Capture the cell that displays the provided text and extract its (X, Y) central coordinate. 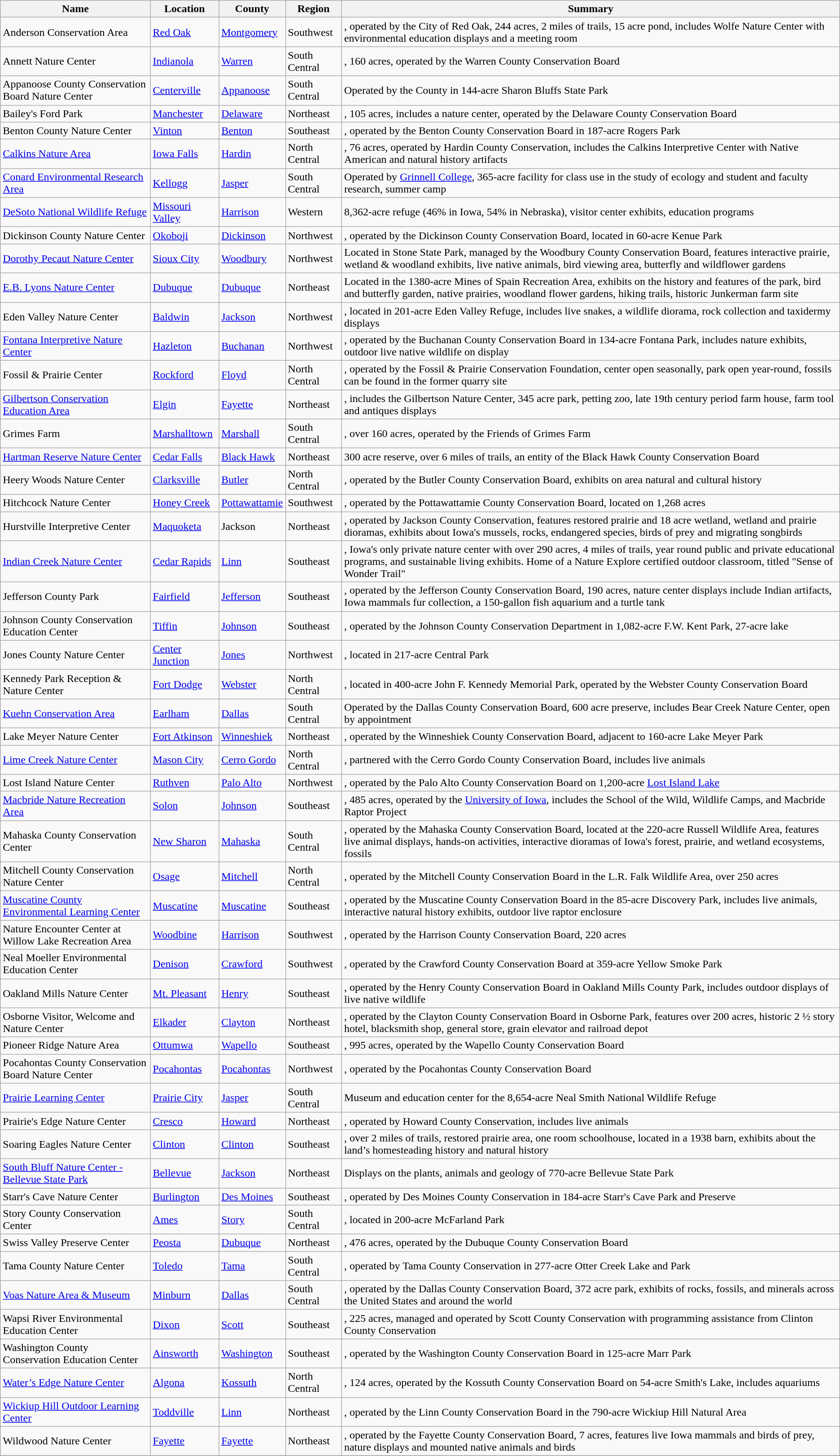
Museum and education center for the 8,654-acre Neal Smith National Wildlife Refuge (591, 1097)
Manchester (185, 114)
Butler (252, 480)
Rockford (185, 375)
Iowa Falls (185, 153)
Osage (185, 877)
, operated by the Palo Alto County Conservation Board on 1,200-acre Lost Island Lake (591, 783)
Wapello (252, 1045)
Centerville (185, 91)
, located in 200-acre McFarland Park (591, 1220)
Okoboji (185, 235)
Fort Atkinson (185, 736)
Jones County Nature Center (75, 655)
Ainsworth (185, 1353)
Calkins Nature Area (75, 153)
Lime Creek Nature Center (75, 759)
, located in 201-acre Eden Valley Refuge, includes live snakes, a wildlife diorama, rock collection and taxidermy displays (591, 317)
Elgin (185, 405)
Region (313, 9)
Black Hawk (252, 457)
Osborne Visitor, Welcome and Nature Center (75, 1022)
Woodbury (252, 258)
Wickiup Hill Outdoor Learning Center (75, 1412)
Kennedy Park Reception & Nature Center (75, 684)
Howard (252, 1121)
Ottumwa (185, 1045)
Algona (185, 1383)
Indian Creek Nature Center (75, 561)
Annett Nature Center (75, 61)
Denison (185, 964)
Tama County Nature Center (75, 1266)
Displays on the plants, animals and geology of 770-acre Bellevue State Park (591, 1173)
Name (75, 9)
Mitchell County Conservation Nature Center (75, 877)
300 acre reserve, over 6 miles of trails, an entity of the Black Hawk County Conservation Board (591, 457)
Dickinson County Nature Center (75, 235)
Toledo (185, 1266)
Washington County Conservation Education Center (75, 1353)
County (252, 9)
, operated by Tama County Conservation in 277-acre Otter Creek Lake and Park (591, 1266)
, located in 400-acre John F. Kennedy Memorial Park, operated by the Webster County Conservation Board (591, 684)
, operated by the Harrison County Conservation Board, 220 acres (591, 935)
Anderson Conservation Area (75, 32)
Prairie Learning Center (75, 1097)
Appanoose County Conservation Board Nature Center (75, 91)
Prairie City (185, 1097)
Story County Conservation Center (75, 1220)
Vinton (185, 131)
Kuehn Conservation Area (75, 713)
South Bluff Nature Center - Bellevue State Park (75, 1173)
, operated by the Buchanan County Conservation Board in 134-acre Fontana Park, includes nature exhibits, outdoor live native wildlife on display (591, 346)
Montgomery (252, 32)
Elkader (185, 1022)
, operated by the Johnson County Conservation Department in 1,082-acre F.W. Kent Park, 27-acre lake (591, 625)
Cedar Rapids (185, 561)
Dickinson (252, 235)
Hartman Reserve Nature Center (75, 457)
Benton County Nature Center (75, 131)
, located in 217-acre Central Park (591, 655)
, 995 acres, operated by the Wapello County Conservation Board (591, 1045)
Gilbertson Conservation Education Area (75, 405)
Kossuth (252, 1383)
Western (313, 212)
Cedar Falls (185, 457)
, operated by the Dickinson County Conservation Board, located in 60-acre Kenue Park (591, 235)
, operated by the Pottawattamie County Conservation Board, located on 1,268 acres (591, 503)
, includes the Gilbertson Nature Center, 345 acre park, petting zoo, late 19th century period farm house, farm tool and antiques displays (591, 405)
Hazleton (185, 346)
Minburn (185, 1295)
Fontana Interpretive Nature Center (75, 346)
Pocahontas County Conservation Board Nature Center (75, 1069)
Center Junction (185, 655)
, operated by the Crawford County Conservation Board at 359-acre Yellow Smoke Park (591, 964)
Woodbine (185, 935)
Floyd (252, 375)
Prairie's Edge Nature Center (75, 1121)
Winneshiek (252, 736)
Operated by Grinnell College, 365-acre facility for class use in the study of ecology and student and faculty research, summer camp (591, 183)
, 476 acres, operated by the Dubuque County Conservation Board (591, 1243)
Fort Dodge (185, 684)
Lost Island Nature Center (75, 783)
Jefferson County Park (75, 597)
Scott (252, 1325)
Missouri Valley (185, 212)
, operated by the Butler County Conservation Board, exhibits on area natural and cultural history (591, 480)
, operated by the Washington County Conservation Board in 125-acre Marr Park (591, 1353)
, operated by the Linn County Conservation Board in the 790-acre Wickiup Hill Natural Area (591, 1412)
Heery Woods Nature Center (75, 480)
Ames (185, 1220)
, operated by the Winneshiek County Conservation Board, adjacent to 160-acre Lake Meyer Park (591, 736)
Operated by the County in 144-acre Sharon Bluffs State Park (591, 91)
Sioux City (185, 258)
, operated by Howard County Conservation, includes live animals (591, 1121)
Appanoose (252, 91)
, 160 acres, operated by the Warren County Conservation Board (591, 61)
Hitchcock Nature Center (75, 503)
Fossil & Prairie Center (75, 375)
Kellogg (185, 183)
Voas Nature Area & Museum (75, 1295)
Tama (252, 1266)
Toddville (185, 1412)
Marshall (252, 433)
Grimes Farm (75, 433)
Nature Encounter Center at Willow Lake Recreation Area (75, 935)
Des Moines (252, 1197)
Palo Alto (252, 783)
Starr's Cave Nature Center (75, 1197)
Washington (252, 1353)
Warren (252, 61)
DeSoto National Wildlife Refuge (75, 212)
, operated by Des Moines County Conservation in 184-acre Starr's Cave Park and Preserve (591, 1197)
Mahaska (252, 841)
, 485 acres, operated by the University of Iowa, includes the School of the Wild, Wildlife Camps, and Macbride Raptor Project (591, 806)
, 124 acres, operated by the Kossuth County Conservation Board on 54-acre Smith's Lake, includes aquariums (591, 1383)
, 225 acres, managed and operated by Scott County Conservation with programming assistance from Clinton County Conservation (591, 1325)
Cresco (185, 1121)
Johnson County Conservation Education Center (75, 625)
, operated by the Henry County Conservation Board in Oakland Mills County Park, includes outdoor displays of live native wildlife (591, 993)
Oakland Mills Nature Center (75, 993)
Dixon (185, 1325)
Mason City (185, 759)
Bailey's Ford Park (75, 114)
Mitchell (252, 877)
Webster (252, 684)
Fairfield (185, 597)
Mt. Pleasant (185, 993)
Summary (591, 9)
, 105 acres, includes a nature center, operated by the Delaware County Conservation Board (591, 114)
, 76 acres, operated by Hardin County Conservation, includes the Calkins Interpretive Center with Native American and natural history artifacts (591, 153)
Clayton (252, 1022)
Indianola (185, 61)
Water’s Edge Nature Center (75, 1383)
8,362-acre refuge (46% in Iowa, 54% in Nebraska), visitor center exhibits, education programs (591, 212)
Solon (185, 806)
Dorothy Pecaut Nature Center (75, 258)
Benton (252, 131)
Swiss Valley Preserve Center (75, 1243)
Wildwood Nature Center (75, 1441)
Soaring Eagles Nature Center (75, 1144)
Macbride Nature Recreation Area (75, 806)
Cerro Gordo (252, 759)
Operated by the Dallas County Conservation Board, 600 acre preserve, includes Bear Creek Nature Center, open by appointment (591, 713)
Crawford (252, 964)
Story (252, 1220)
, operated by the Pocahontas County Conservation Board (591, 1069)
Earlham (185, 713)
Baldwin (185, 317)
Honey Creek (185, 503)
Burlington (185, 1197)
Eden Valley Nature Center (75, 317)
Lake Meyer Nature Center (75, 736)
Henry (252, 993)
Hardin (252, 153)
Muscatine County Environmental Learning Center (75, 905)
Ruthven (185, 783)
Marshalltown (185, 433)
Wapsi River Environmental Education Center (75, 1325)
, partnered with the Cerro Gordo County Conservation Board, includes live animals (591, 759)
Location (185, 9)
, operated by the Mitchell County Conservation Board in the L.R. Falk Wildlife Area, over 250 acres (591, 877)
E.B. Lyons Nature Center (75, 287)
Neal Moeller Environmental Education Center (75, 964)
Hurstville Interpretive Center (75, 526)
Bellevue (185, 1173)
, over 160 acres, operated by the Friends of Grimes Farm (591, 433)
Tiffin (185, 625)
Red Oak (185, 32)
Mahaska County Conservation Center (75, 841)
Peosta (185, 1243)
Jones (252, 655)
Pottawattamie (252, 503)
Delaware (252, 114)
Maquoketa (185, 526)
Conard Environmental Research Area (75, 183)
Jefferson (252, 597)
New Sharon (185, 841)
Buchanan (252, 346)
Pioneer Ridge Nature Area (75, 1045)
, operated by the Benton County Conservation Board in 187-acre Rogers Park (591, 131)
Clarksville (185, 480)
